Output the (X, Y) coordinate of the center of the cell containing the given text.  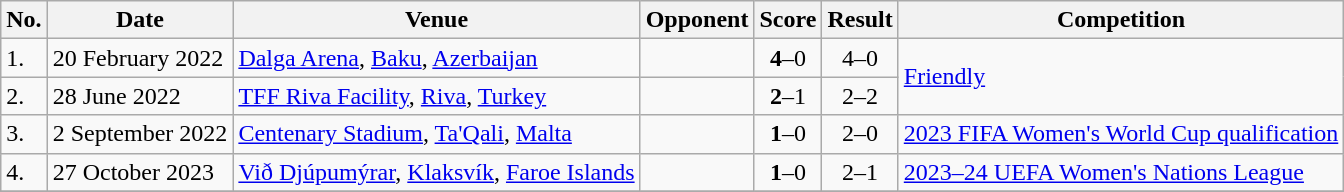
Date (140, 20)
Result (860, 20)
2023–24 UEFA Women's Nations League (1121, 172)
1. (24, 58)
4. (24, 172)
2–0 (860, 134)
Dalga Arena, Baku, Azerbaijan (436, 58)
2–2 (860, 96)
Við Djúpumýrar, Klaksvík, Faroe Islands (436, 172)
2 September 2022 (140, 134)
28 June 2022 (140, 96)
Competition (1121, 20)
2023 FIFA Women's World Cup qualification (1121, 134)
27 October 2023 (140, 172)
Centenary Stadium, Ta'Qali, Malta (436, 134)
Friendly (1121, 77)
Venue (436, 20)
No. (24, 20)
3. (24, 134)
TFF Riva Facility, Riva, Turkey (436, 96)
Score (788, 20)
2. (24, 96)
20 February 2022 (140, 58)
Opponent (697, 20)
